Detect which cell encompasses the target text, then output its (x, y) center coordinate. 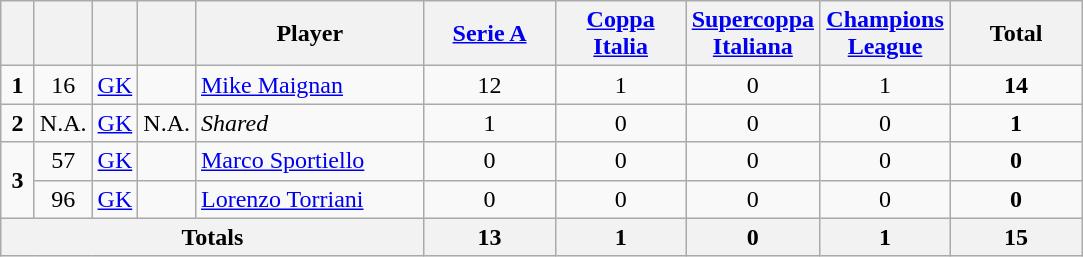
Supercoppa Italiana (752, 34)
96 (63, 199)
15 (1016, 237)
Totals (212, 237)
Shared (310, 123)
Coppa Italia (620, 34)
Marco Sportiello (310, 161)
14 (1016, 85)
2 (18, 123)
Champions League (886, 34)
Lorenzo Torriani (310, 199)
13 (490, 237)
Total (1016, 34)
Mike Maignan (310, 85)
12 (490, 85)
3 (18, 180)
57 (63, 161)
Serie A (490, 34)
16 (63, 85)
Player (310, 34)
